From the cell containing the given text, extract its center point as [x, y] coordinate. 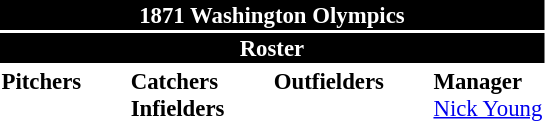
1871 Washington Olympics [272, 15]
Roster [272, 48]
